Detect which cell encompasses the target text, then output its [x, y] center coordinate. 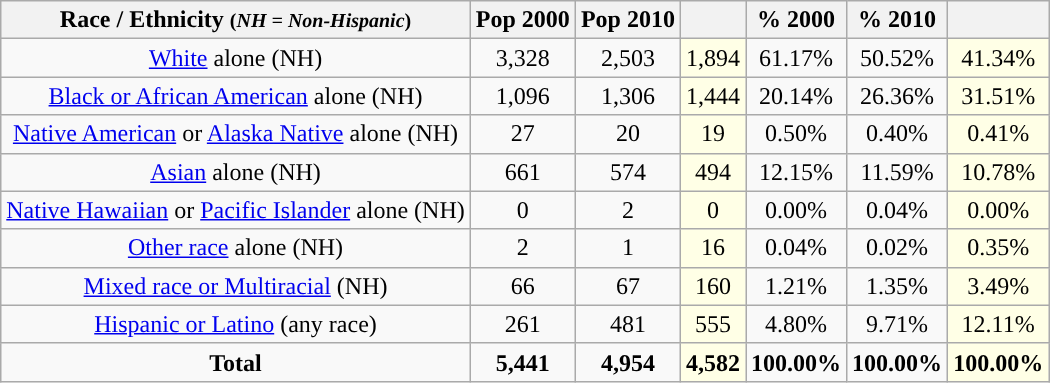
0.50% [796, 134]
12.15% [796, 172]
1,306 [628, 96]
Race / Ethnicity (NH = Non-Hispanic) [236, 20]
White alone (NH) [236, 58]
27 [522, 134]
0.35% [998, 248]
Black or African American alone (NH) [236, 96]
11.59% [898, 172]
50.52% [898, 58]
20 [628, 134]
Other race alone (NH) [236, 248]
20.14% [796, 96]
5,441 [522, 362]
1,096 [522, 96]
1.21% [796, 286]
67 [628, 286]
31.51% [998, 96]
Native Hawaiian or Pacific Islander alone (NH) [236, 210]
4,582 [712, 362]
19 [712, 134]
Hispanic or Latino (any race) [236, 324]
0.02% [898, 248]
9.71% [898, 324]
12.11% [998, 324]
Pop 2000 [522, 20]
3,328 [522, 58]
1,444 [712, 96]
1.35% [898, 286]
3.49% [998, 286]
Pop 2010 [628, 20]
2,503 [628, 58]
4.80% [796, 324]
481 [628, 324]
574 [628, 172]
10.78% [998, 172]
494 [712, 172]
0.41% [998, 134]
61.17% [796, 58]
Native American or Alaska Native alone (NH) [236, 134]
0.40% [898, 134]
160 [712, 286]
661 [522, 172]
66 [522, 286]
Asian alone (NH) [236, 172]
261 [522, 324]
1 [628, 248]
% 2010 [898, 20]
% 2000 [796, 20]
41.34% [998, 58]
26.36% [898, 96]
4,954 [628, 362]
1,894 [712, 58]
Total [236, 362]
Mixed race or Multiracial (NH) [236, 286]
16 [712, 248]
555 [712, 324]
